Search for the cell housing the specified text and yield its [X, Y] center coordinate. 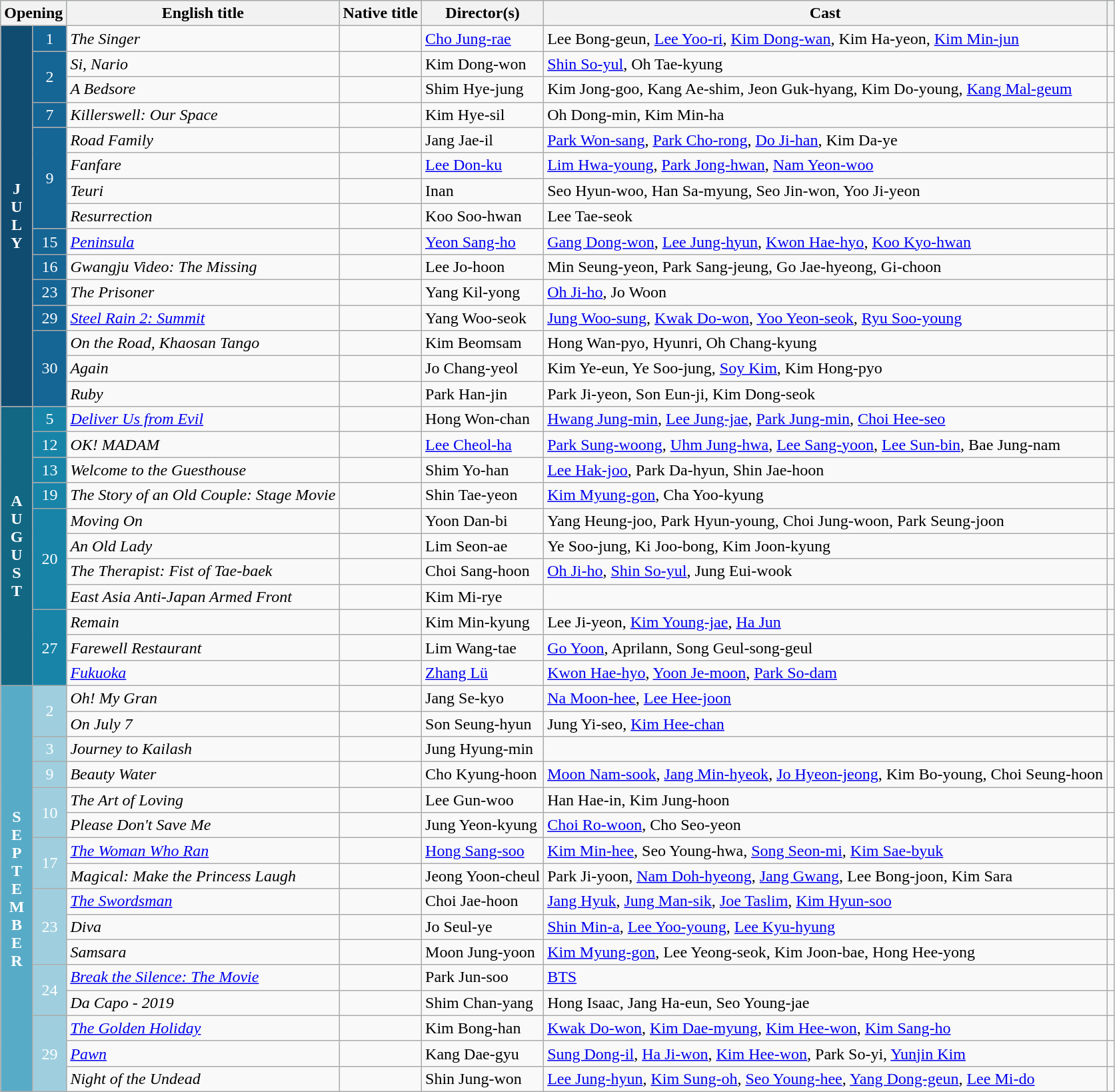
Magical: Make the Princess Laugh [203, 876]
JULY [17, 216]
Park Ji-yoon, Nam Doh-hyeong, Jang Gwang, Lee Bong-joon, Kim Sara [825, 876]
Lim Wang-tae [483, 647]
Yeon Sang-ho [483, 241]
Lee Jo-hoon [483, 267]
Native title [381, 13]
OK! MADAM [203, 445]
Shin Min-a, Lee Yoo-young, Lee Kyu-hyung [825, 927]
English title [203, 13]
Kim Min-kyung [483, 622]
The Golden Holiday [203, 1028]
Yang Woo-seok [483, 318]
Oh Ji-ho, Shin So-yul, Jung Eui-wook [825, 571]
19 [49, 495]
Ruby [203, 394]
Jang Hyuk, Jung Man-sik, Joe Taslim, Kim Hyun-soo [825, 901]
Oh Ji-ho, Jo Woon [825, 292]
The Prisoner [203, 292]
A Bedsore [203, 89]
17 [49, 863]
Deliver Us from Evil [203, 419]
Kim Dong-won [483, 64]
5 [49, 419]
Na Moon-hee, Lee Hee-joon [825, 698]
The Swordsman [203, 901]
Lee Cheol-ha [483, 445]
Park Ji-yeon, Son Eun-ji, Kim Dong-seok [825, 394]
Moon Jung-yoon [483, 952]
Kim Hye-sil [483, 115]
Kim Ye-eun, Ye Soo-jung, Soy Kim, Kim Hong-pyo [825, 369]
24 [49, 990]
Kim Myung-gon, Cha Yoo-kyung [825, 495]
Shim Chan-yang [483, 1003]
Lee Bong-geun, Lee Yoo-ri, Kim Dong-wan, Kim Ha-yeon, Kim Min-jun [825, 39]
An Old Lady [203, 546]
Cho Jung-rae [483, 39]
Jo Chang-yeol [483, 369]
Lee Hak-joo, Park Da-hyun, Shin Jae-hoon [825, 470]
Jang Se-kyo [483, 698]
Gwangju Video: The Missing [203, 267]
On the Road, Khaosan Tango [203, 343]
Lee Tae-seok [825, 216]
Hong Won-chan [483, 419]
Shim Hye-jung [483, 89]
Peninsula [203, 241]
Hong Sang-soo [483, 851]
Choi Jae-hoon [483, 901]
Again [203, 369]
Moon Nam-sook, Jang Min-hyeok, Jo Hyeon-jeong, Kim Bo-young, Choi Seung-hoon [825, 775]
Break the Silence: The Movie [203, 977]
Shim Yo-han [483, 470]
Killerswell: Our Space [203, 115]
Jung Woo-sung, Kwak Do-won, Yoo Yeon-seok, Ryu Soo-young [825, 318]
Fanfare [203, 165]
Lee Gun-woo [483, 800]
Shin So-yul, Oh Tae-kyung [825, 64]
SEPTEMBER [17, 888]
Han Hae-in, Kim Jung-hoon [825, 800]
20 [49, 559]
Min Seung-yeon, Park Sang-jeung, Go Jae-hyeong, Gi-choon [825, 267]
Jeong Yoon-cheul [483, 876]
Yang Heung-joo, Park Hyun-young, Choi Jung-woon, Park Seung-joon [825, 521]
15 [49, 241]
Oh! My Gran [203, 698]
Choi Ro-woon, Cho Seo-yeon [825, 825]
East Asia Anti-Japan Armed Front [203, 597]
Jung Yeon-kyung [483, 825]
7 [49, 115]
Park Jun-soo [483, 977]
Koo Soo-hwan [483, 216]
16 [49, 267]
Farewell Restaurant [203, 647]
Hong Isaac, Jang Ha-eun, Seo Young-jae [825, 1003]
Welcome to the Guesthouse [203, 470]
Kim Min-hee, Seo Young-hwa, Song Seon-mi, Kim Sae-byuk [825, 851]
Go Yoon, Aprilann, Song Geul-song-geul [825, 647]
Road Family [203, 140]
Kim Mi-rye [483, 597]
Ye Soo-jung, Ki Joo-bong, Kim Joon-kyung [825, 546]
Pawn [203, 1053]
Oh Dong-min, Kim Min-ha [825, 115]
Da Capo - 2019 [203, 1003]
Inan [483, 191]
Steel Rain 2: Summit [203, 318]
On July 7 [203, 723]
Kang Dae-gyu [483, 1053]
30 [49, 369]
Night of the Undead [203, 1079]
Beauty Water [203, 775]
Kwon Hae-hyo, Yoon Je-moon, Park So-dam [825, 673]
Opening [33, 13]
Lee Jung-hyun, Kim Sung-oh, Seo Young-hee, Yang Dong-geun, Lee Mi-do [825, 1079]
12 [49, 445]
The Art of Loving [203, 800]
3 [49, 749]
Resurrection [203, 216]
13 [49, 470]
Fukuoka [203, 673]
Jung Yi-seo, Kim Hee-chan [825, 723]
27 [49, 647]
Sung Dong-il, Ha Ji-won, Kim Hee-won, Park So-yi, Yunjin Kim [825, 1053]
Shin Tae-yeon [483, 495]
Director(s) [483, 13]
Lim Hwa-young, Park Jong-hwan, Nam Yeon-woo [825, 165]
Seo Hyun-woo, Han Sa-myung, Seo Jin-won, Yoo Ji-yeon [825, 191]
Jo Seul-ye [483, 927]
Please Don't Save Me [203, 825]
The Story of an Old Couple: Stage Movie [203, 495]
Kwak Do-won, Kim Dae-myung, Kim Hee-won, Kim Sang-ho [825, 1028]
1 [49, 39]
AUGUST [17, 547]
Lim Seon-ae [483, 546]
Kim Bong-han [483, 1028]
BTS [825, 977]
Gang Dong-won, Lee Jung-hyun, Kwon Hae-hyo, Koo Kyo-hwan [825, 241]
Park Han-jin [483, 394]
Park Won-sang, Park Cho-rong, Do Ji-han, Kim Da-ye [825, 140]
Zhang Lü [483, 673]
The Therapist: Fist of Tae-baek [203, 571]
Kim Jong-goo, Kang Ae-shim, Jeon Guk-hyang, Kim Do-young, Kang Mal-geum [825, 89]
Samsara [203, 952]
Kim Myung-gon, Lee Yeong-seok, Kim Joon-bae, Hong Hee-yong [825, 952]
Kim Beomsam [483, 343]
Hong Wan-pyo, Hyunri, Oh Chang-kyung [825, 343]
The Singer [203, 39]
Lee Don-ku [483, 165]
Cho Kyung-hoon [483, 775]
Si, Nario [203, 64]
Lee Ji-yeon, Kim Young-jae, Ha Jun [825, 622]
Teuri [203, 191]
10 [49, 813]
Hwang Jung-min, Lee Jung-jae, Park Jung-min, Choi Hee-seo [825, 419]
Journey to Kailash [203, 749]
Jung Hyung-min [483, 749]
Shin Jung-won [483, 1079]
Yoon Dan-bi [483, 521]
The Woman Who Ran [203, 851]
Son Seung-hyun [483, 723]
Cast [825, 13]
Jang Jae-il [483, 140]
Moving On [203, 521]
Diva [203, 927]
Yang Kil-yong [483, 292]
Remain [203, 622]
Park Sung-woong, Uhm Jung-hwa, Lee Sang-yoon, Lee Sun-bin, Bae Jung-nam [825, 445]
Choi Sang-hoon [483, 571]
